Provide the [x, y] coordinate of the cell's center where the given text is located.  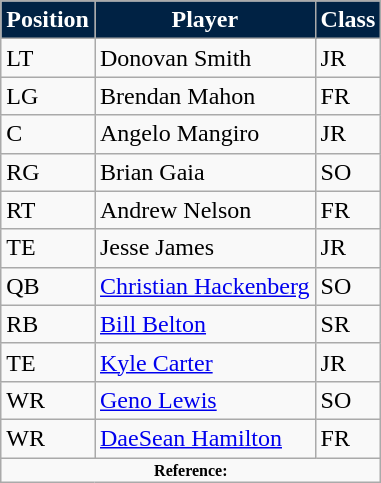
Reference: [191, 470]
Jesse James [204, 248]
LT [48, 58]
Andrew Nelson [204, 210]
RB [48, 324]
RT [48, 210]
Angelo Mangiro [204, 134]
LG [48, 96]
Brian Gaia [204, 172]
Class [348, 20]
Donovan Smith [204, 58]
Geno Lewis [204, 400]
Position [48, 20]
DaeSean Hamilton [204, 438]
Brendan Mahon [204, 96]
C [48, 134]
RG [48, 172]
Kyle Carter [204, 362]
Bill Belton [204, 324]
SR [348, 324]
Player [204, 20]
Christian Hackenberg [204, 286]
QB [48, 286]
